Find where the given text appears and provide that cell's center as (x, y) coordinate. 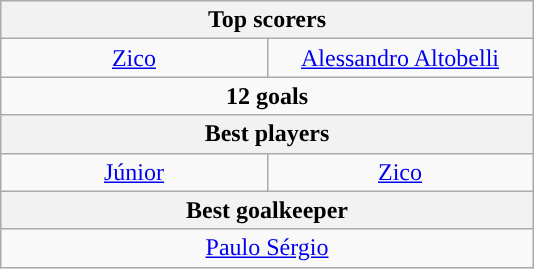
Alessandro Altobelli (400, 58)
Best players (267, 134)
Júnior (134, 172)
Best goalkeeper (267, 210)
Top scorers (267, 20)
Paulo Sérgio (267, 248)
12 goals (267, 96)
